From the cell containing the given text, extract its center point as (x, y) coordinate. 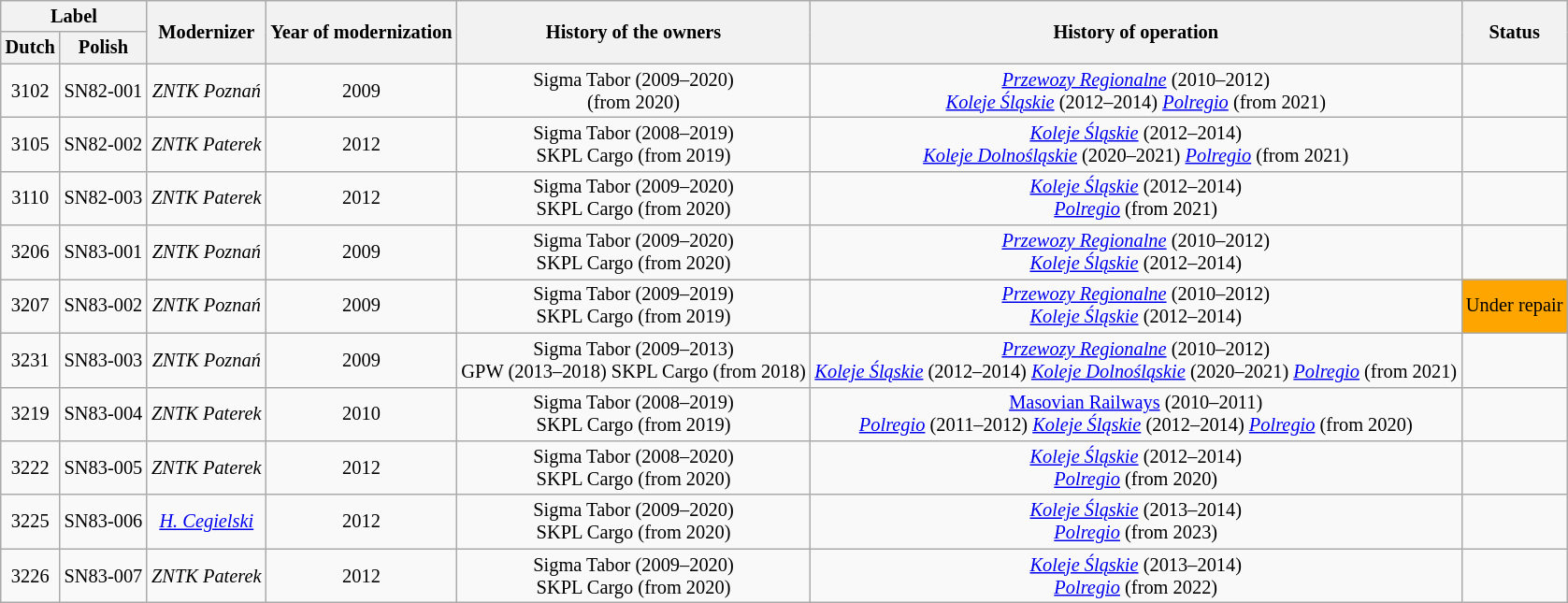
Polish (103, 48)
Year of modernization (361, 32)
Sigma Tabor (2009–2019)SKPL Cargo (from 2019) (634, 306)
Sigma Tabor (2009–2013)GPW (2013–2018) SKPL Cargo (from 2018) (634, 360)
Masovian Railways (2010–2011)Polregio (2011–2012) Koleje Śląskie (2012–2014) Polregio (from 2020) (1136, 414)
3110 (30, 198)
SN83-006 (103, 522)
Label (74, 16)
SN83-003 (103, 360)
3225 (30, 522)
3226 (30, 576)
SN82-003 (103, 198)
SN83-007 (103, 576)
SN82-001 (103, 91)
SN83-005 (103, 467)
3219 (30, 414)
Koleje Śląskie (2012–2014)Polregio (from 2020) (1136, 467)
3222 (30, 467)
SN83-001 (103, 252)
History of operation (1136, 32)
3206 (30, 252)
Koleje Śląskie (2012–2014)Koleje Dolnośląskie (2020–2021) Polregio (from 2021) (1136, 144)
3231 (30, 360)
Under repair (1515, 306)
Modernizer (206, 32)
3102 (30, 91)
Koleje Śląskie (2013–2014)Polregio (from 2023) (1136, 522)
Dutch (30, 48)
3105 (30, 144)
Koleje Śląskie (2013–2014)Polregio (from 2022) (1136, 576)
SN83-002 (103, 306)
History of the owners (634, 32)
Status (1515, 32)
3207 (30, 306)
Przewozy Regionalne (2010–2012)Koleje Śląskie (2012–2014) Polregio (from 2021) (1136, 91)
SN82-002 (103, 144)
H. Cegielski (206, 522)
2010 (361, 414)
Koleje Śląskie (2012–2014)Polregio (from 2021) (1136, 198)
Przewozy Regionalne (2010–2012)Koleje Śląskie (2012–2014) Koleje Dolnośląskie (2020–2021) Polregio (from 2021) (1136, 360)
Sigma Tabor (2008–2020)SKPL Cargo (from 2020) (634, 467)
Sigma Tabor (2009–2020) (from 2020) (634, 91)
SN83-004 (103, 414)
